Search for the cell housing the specified text and yield its [x, y] center coordinate. 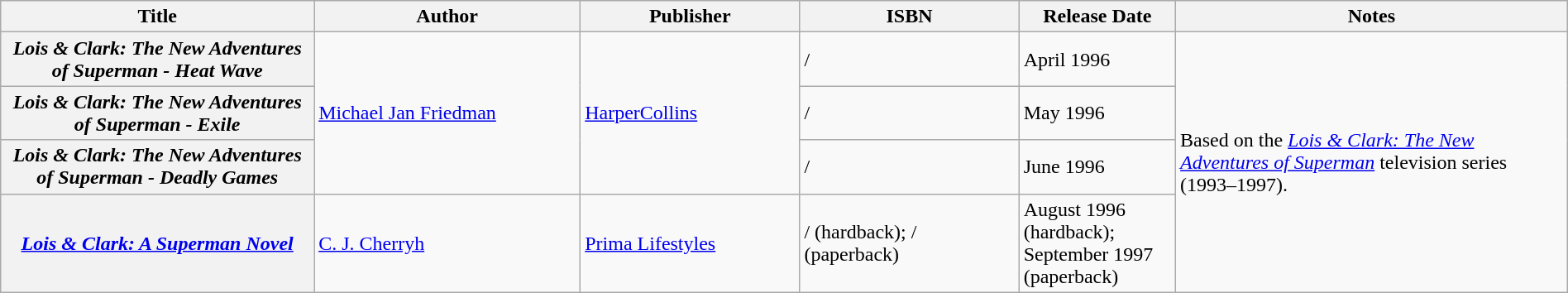
April 1996 [1097, 60]
Based on the Lois & Clark: The New Adventures of Superman television series (1993–1997). [1372, 162]
/ (hardback); / (paperback) [910, 243]
Lois & Clark: The New Adventures of Superman - Exile [157, 113]
Lois & Clark: The New Adventures of Superman - Deadly Games [157, 167]
Lois & Clark: The New Adventures of Superman - Heat Wave [157, 60]
August 1996 (hardback); September 1997 (paperback) [1097, 243]
Publisher [690, 17]
Author [447, 17]
Lois & Clark: A Superman Novel [157, 243]
ISBN [910, 17]
Release Date [1097, 17]
May 1996 [1097, 113]
June 1996 [1097, 167]
Prima Lifestyles [690, 243]
C. J. Cherryh [447, 243]
Michael Jan Friedman [447, 113]
HarperCollins [690, 113]
Notes [1372, 17]
Title [157, 17]
